Return (X, Y) of the center of cell containing provided text 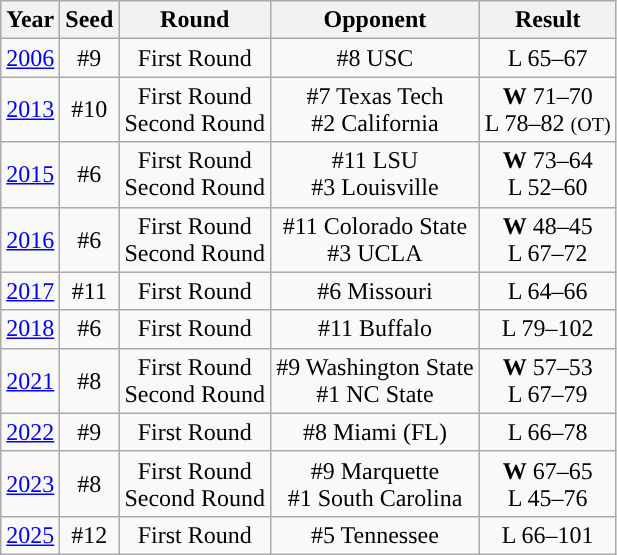
Seed (90, 20)
#5 Tennessee (376, 535)
#11 Colorado State#3 UCLA (376, 240)
#7 Texas Tech#2 California (376, 110)
2013 (30, 110)
#8 USC (376, 58)
#11 Buffalo (376, 329)
Opponent (376, 20)
2018 (30, 329)
W 73–64L 52–60 (548, 174)
2021 (30, 380)
#8 Miami (FL) (376, 432)
2023 (30, 484)
#9 Marquette#1 South Carolina (376, 484)
2017 (30, 291)
#11 (90, 291)
W 67–65L 45–76 (548, 484)
#12 (90, 535)
#10 (90, 110)
W 57–53L 67–79 (548, 380)
#9 Washington State#1 NC State (376, 380)
L 66–78 (548, 432)
L 65–67 (548, 58)
2022 (30, 432)
2016 (30, 240)
L 64–66 (548, 291)
W 71–70L 78–82 (OT) (548, 110)
Round (195, 20)
Year (30, 20)
2015 (30, 174)
2006 (30, 58)
#11 LSU#3 Louisville (376, 174)
W 48–45L 67–72 (548, 240)
2025 (30, 535)
L 79–102 (548, 329)
#6 Missouri (376, 291)
Result (548, 20)
L 66–101 (548, 535)
